Scan for the cell matching the given text and deliver its [X, Y] coordinate at center. 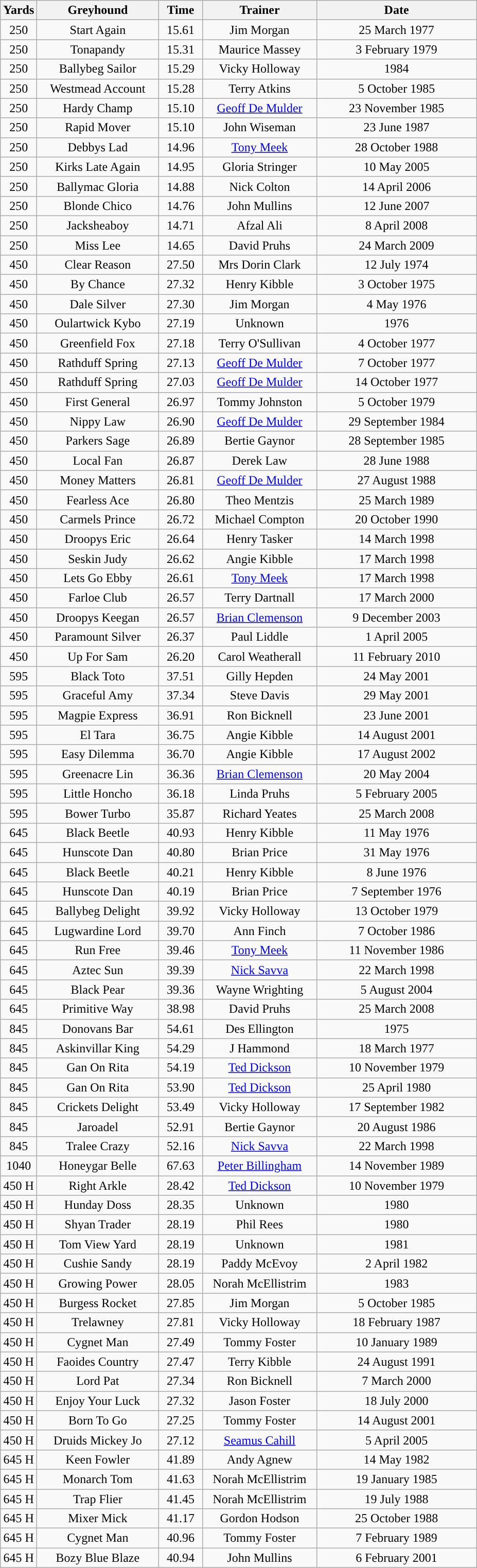
28.05 [181, 1283]
Honeygar Belle [98, 1166]
14 March 1998 [396, 539]
20 August 1986 [396, 1126]
14.65 [181, 245]
Richard Yeates [259, 813]
28.35 [181, 1205]
36.75 [181, 735]
Debbys Lad [98, 147]
6 February 2001 [396, 1558]
26.62 [181, 558]
37.51 [181, 676]
Burgess Rocket [98, 1303]
20 May 2004 [396, 774]
Fearless Ace [98, 500]
53.49 [181, 1107]
Easy Dilemma [98, 754]
14.71 [181, 225]
52.91 [181, 1126]
1976 [396, 324]
Phil Rees [259, 1225]
14.95 [181, 167]
Linda Pruhs [259, 794]
Black Toto [98, 676]
Gloria Stringer [259, 167]
Trap Flier [98, 1499]
40.21 [181, 872]
Mixer Mick [98, 1519]
Lugwardine Lord [98, 931]
1984 [396, 69]
37.34 [181, 696]
Run Free [98, 950]
27.12 [181, 1440]
Tonapandy [98, 49]
40.80 [181, 852]
Gilly Hepden [259, 676]
27.13 [181, 363]
Right Arkle [98, 1185]
14 May 1982 [396, 1459]
26.80 [181, 500]
26.72 [181, 519]
Lord Pat [98, 1381]
Druids Mickey Jo [98, 1440]
Faoides Country [98, 1362]
Ballybeg Delight [98, 911]
36.70 [181, 754]
Crickets Delight [98, 1107]
Steve Davis [259, 696]
Derek Law [259, 461]
36.91 [181, 715]
23 November 1985 [396, 108]
Time [181, 10]
54.61 [181, 1029]
Magpie Express [98, 715]
Cushie Sandy [98, 1264]
27.34 [181, 1381]
Paddy McEvoy [259, 1264]
Ballybeg Sailor [98, 69]
J Hammond [259, 1048]
14 October 1977 [396, 382]
Hardy Champ [98, 108]
Droopys Keegan [98, 618]
26.90 [181, 421]
5 April 2005 [396, 1440]
Greenacre Lin [98, 774]
Farloe Club [98, 598]
Blonde Chico [98, 206]
Michael Compton [259, 519]
Black Pear [98, 990]
20 October 1990 [396, 519]
2 April 1982 [396, 1264]
Tralee Crazy [98, 1146]
38.98 [181, 1009]
First General [98, 402]
54.29 [181, 1048]
Bower Turbo [98, 813]
3 October 1975 [396, 285]
11 November 1986 [396, 950]
4 October 1977 [396, 343]
28.42 [181, 1185]
17 March 2000 [396, 598]
Terry Dartnall [259, 598]
39.92 [181, 911]
Afzal Ali [259, 225]
Trelawney [98, 1323]
26.89 [181, 441]
1 April 2005 [396, 637]
Dale Silver [98, 304]
Carmels Prince [98, 519]
Keen Fowler [98, 1459]
26.61 [181, 578]
3 February 1979 [396, 49]
Growing Power [98, 1283]
Terry Kibble [259, 1362]
Miss Lee [98, 245]
Ann Finch [259, 931]
41.45 [181, 1499]
25 March 1977 [396, 30]
11 May 1976 [396, 833]
Primitive Way [98, 1009]
Askinvillar King [98, 1048]
53.90 [181, 1087]
Ballymac Gloria [98, 186]
Jacksheaboy [98, 225]
26.37 [181, 637]
39.39 [181, 970]
Nippy Law [98, 421]
27.30 [181, 304]
40.94 [181, 1558]
Terry O'Sullivan [259, 343]
1040 [19, 1166]
Yards [19, 10]
Born To Go [98, 1420]
7 September 1976 [396, 892]
13 October 1979 [396, 911]
10 May 2005 [396, 167]
Parkers Sage [98, 441]
26.20 [181, 657]
18 March 1977 [396, 1048]
40.93 [181, 833]
26.97 [181, 402]
1975 [396, 1029]
Donovans Bar [98, 1029]
41.63 [181, 1479]
27.19 [181, 324]
12 July 1974 [396, 265]
7 March 2000 [396, 1381]
Seamus Cahill [259, 1440]
35.87 [181, 813]
18 February 1987 [396, 1323]
39.70 [181, 931]
10 January 1989 [396, 1342]
Theo Mentzis [259, 500]
17 September 1982 [396, 1107]
Enjoy Your Luck [98, 1401]
7 October 1977 [396, 363]
14 April 2006 [396, 186]
Carol Weatherall [259, 657]
27.18 [181, 343]
17 August 2002 [396, 754]
14.76 [181, 206]
Tommy Johnston [259, 402]
1983 [396, 1283]
8 April 2008 [396, 225]
Hunday Doss [98, 1205]
El Tara [98, 735]
18 July 2000 [396, 1401]
40.19 [181, 892]
28 October 1988 [396, 147]
7 February 1989 [396, 1538]
Paramount Silver [98, 637]
Terry Atkins [259, 89]
Jason Foster [259, 1401]
29 May 2001 [396, 696]
Local Fan [98, 461]
24 August 1991 [396, 1362]
19 January 1985 [396, 1479]
54.19 [181, 1068]
5 August 2004 [396, 990]
28 June 1988 [396, 461]
7 October 1986 [396, 931]
Mrs Dorin Clark [259, 265]
Date [396, 10]
Henry Tasker [259, 539]
Lets Go Ebby [98, 578]
19 July 1988 [396, 1499]
Tom View Yard [98, 1244]
Jaroadel [98, 1126]
Nick Colton [259, 186]
27.25 [181, 1420]
39.46 [181, 950]
15.31 [181, 49]
27.47 [181, 1362]
12 June 2007 [396, 206]
Oulartwick Kybo [98, 324]
Greenfield Fox [98, 343]
Money Matters [98, 480]
36.36 [181, 774]
29 September 1984 [396, 421]
Peter Billingham [259, 1166]
Droopys Eric [98, 539]
31 May 1976 [396, 852]
Gordon Hodson [259, 1519]
15.29 [181, 69]
23 June 1987 [396, 128]
Seskin Judy [98, 558]
25 April 1980 [396, 1087]
Little Honcho [98, 794]
27.03 [181, 382]
5 October 1979 [396, 402]
24 March 2009 [396, 245]
67.63 [181, 1166]
27.81 [181, 1323]
41.89 [181, 1459]
John Wiseman [259, 128]
27.49 [181, 1342]
By Chance [98, 285]
Greyhound [98, 10]
Aztec Sun [98, 970]
36.18 [181, 794]
9 December 2003 [396, 618]
26.87 [181, 461]
52.16 [181, 1146]
14.88 [181, 186]
Monarch Tom [98, 1479]
28 September 1985 [396, 441]
27.50 [181, 265]
Maurice Massey [259, 49]
14 November 1989 [396, 1166]
Up For Sam [98, 657]
Westmead Account [98, 89]
25 October 1988 [396, 1519]
41.17 [181, 1519]
Wayne Wrighting [259, 990]
15.28 [181, 89]
27.85 [181, 1303]
25 March 1989 [396, 500]
8 June 1976 [396, 872]
26.64 [181, 539]
40.96 [181, 1538]
Bozy Blue Blaze [98, 1558]
Trainer [259, 10]
Rapid Mover [98, 128]
5 February 2005 [396, 794]
24 May 2001 [396, 676]
14.96 [181, 147]
Andy Agnew [259, 1459]
4 May 1976 [396, 304]
23 June 2001 [396, 715]
Paul Liddle [259, 637]
27 August 1988 [396, 480]
39.36 [181, 990]
11 February 2010 [396, 657]
15.61 [181, 30]
26.81 [181, 480]
Clear Reason [98, 265]
Graceful Amy [98, 696]
Shyan Trader [98, 1225]
Des Ellington [259, 1029]
Kirks Late Again [98, 167]
1981 [396, 1244]
Start Again [98, 30]
